Return the [X, Y] coordinate for the center point of the cell that contains the specified text.  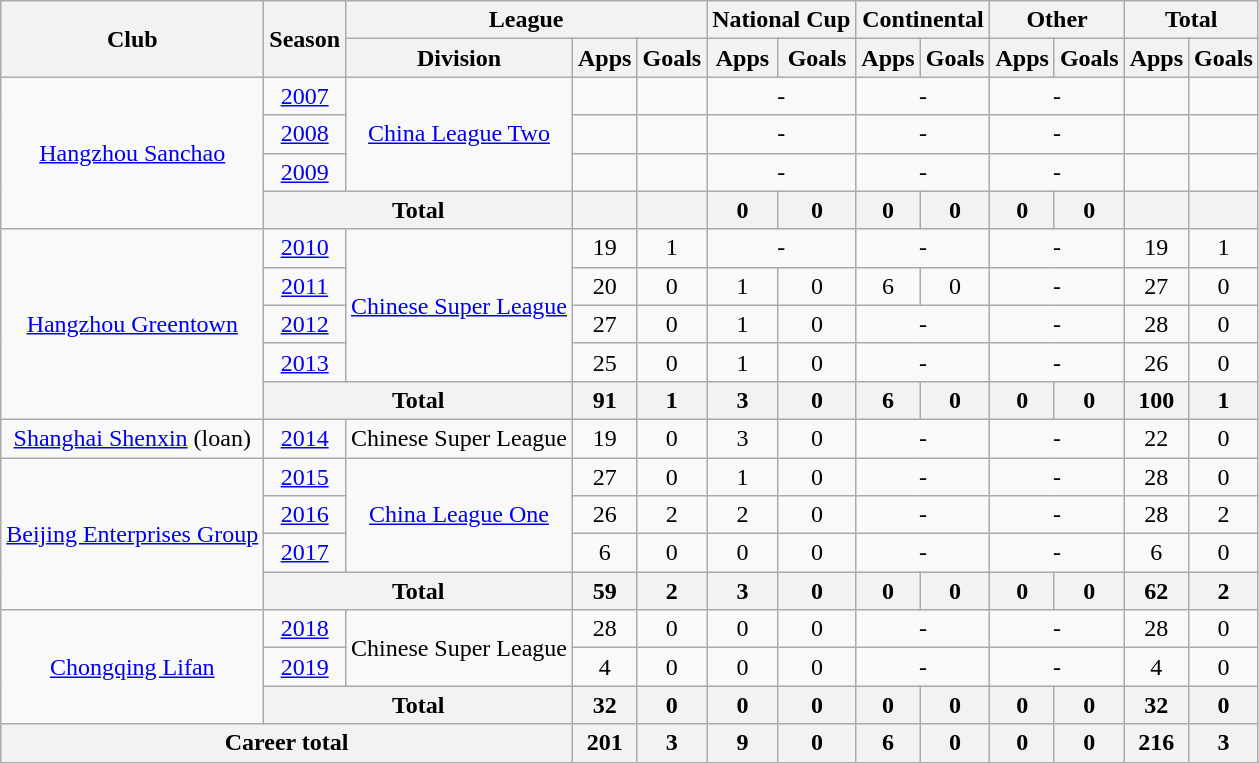
201 [605, 743]
25 [605, 362]
Other [1057, 20]
Continental [923, 20]
League [526, 20]
9 [743, 743]
China League Two [460, 134]
2014 [305, 438]
Hangzhou Sanchao [132, 153]
China League One [460, 515]
2007 [305, 96]
2010 [305, 248]
2009 [305, 172]
2013 [305, 362]
Division [460, 58]
Season [305, 39]
59 [605, 591]
2016 [305, 515]
National Cup [782, 20]
Career total [287, 743]
91 [605, 400]
Beijing Enterprises Group [132, 534]
Chongqing Lifan [132, 667]
2018 [305, 629]
Hangzhou Greentown [132, 324]
Shanghai Shenxin (loan) [132, 438]
2011 [305, 286]
22 [1156, 438]
Club [132, 39]
216 [1156, 743]
2008 [305, 134]
2017 [305, 553]
2012 [305, 324]
2019 [305, 667]
100 [1156, 400]
62 [1156, 591]
20 [605, 286]
2015 [305, 477]
